Determine the [x, y] coordinate at the center of the cell enclosing the given text.  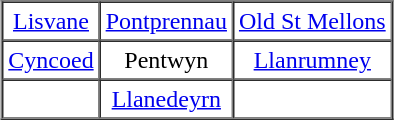
Pentwyn [166, 60]
Cyncoed [50, 60]
Pontprennau [166, 22]
Lisvane [50, 22]
Llanrumney [312, 60]
Llanedeyrn [166, 100]
Old St Mellons [312, 22]
